Find where the given text appears and provide that cell's center as (X, Y) coordinate. 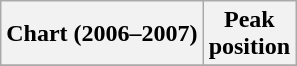
Chart (2006–2007) (102, 34)
Peakposition (249, 34)
